Capture the cell that displays the provided text and extract its [x, y] central coordinate. 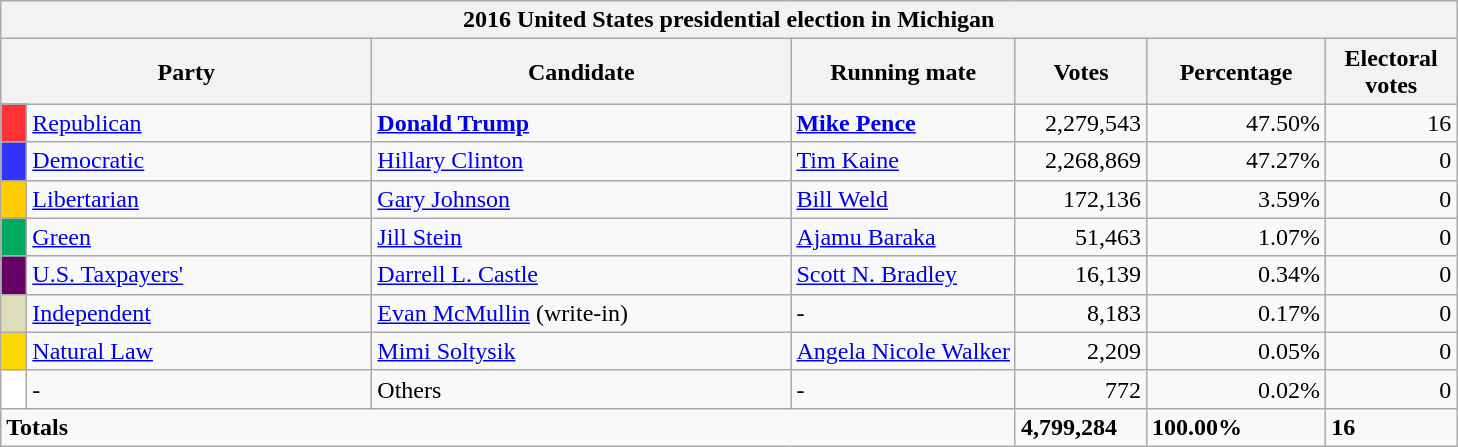
0.34% [1236, 275]
Party [186, 72]
Jill Stein [582, 237]
Totals [508, 427]
Bill Weld [904, 199]
51,463 [1080, 237]
U.S. Taxpayers' [200, 275]
Hillary Clinton [582, 161]
16,139 [1080, 275]
Libertarian [200, 199]
Donald Trump [582, 123]
0.17% [1236, 313]
Darrell L. Castle [582, 275]
8,183 [1080, 313]
Democratic [200, 161]
Candidate [582, 72]
2,279,543 [1080, 123]
Electoral votes [1392, 72]
Natural Law [200, 351]
Green [200, 237]
100.00% [1236, 427]
Votes [1080, 72]
Ajamu Baraka [904, 237]
2016 United States presidential election in Michigan [729, 20]
Others [582, 389]
4,799,284 [1080, 427]
Tim Kaine [904, 161]
2,209 [1080, 351]
3.59% [1236, 199]
Angela Nicole Walker [904, 351]
Percentage [1236, 72]
1.07% [1236, 237]
Mike Pence [904, 123]
772 [1080, 389]
Running mate [904, 72]
47.50% [1236, 123]
0.05% [1236, 351]
0.02% [1236, 389]
Gary Johnson [582, 199]
Mimi Soltysik [582, 351]
Independent [200, 313]
172,136 [1080, 199]
2,268,869 [1080, 161]
47.27% [1236, 161]
Republican [200, 123]
Evan McMullin (write-in) [582, 313]
Scott N. Bradley [904, 275]
